Output the [x, y] coordinate of the center of the cell containing the given text.  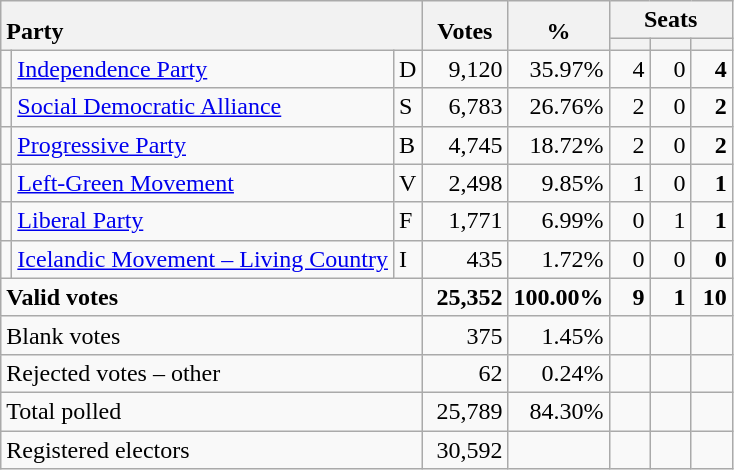
9,120 [465, 69]
Blank votes [212, 335]
Valid votes [212, 297]
S [407, 107]
25,352 [465, 297]
18.72% [558, 145]
B [407, 145]
4,745 [465, 145]
Progressive Party [203, 145]
35.97% [558, 69]
Registered electors [212, 449]
% [558, 26]
1.72% [558, 259]
9.85% [558, 183]
Independence Party [203, 69]
D [407, 69]
1,771 [465, 221]
Liberal Party [203, 221]
2,498 [465, 183]
100.00% [558, 297]
9 [630, 297]
F [407, 221]
1.45% [558, 335]
0.24% [558, 373]
Social Democratic Alliance [203, 107]
6,783 [465, 107]
Total polled [212, 411]
Votes [465, 26]
6.99% [558, 221]
10 [712, 297]
435 [465, 259]
25,789 [465, 411]
Icelandic Movement – Living Country [203, 259]
Rejected votes – other [212, 373]
V [407, 183]
Party [212, 26]
62 [465, 373]
26.76% [558, 107]
I [407, 259]
84.30% [558, 411]
Seats [670, 20]
30,592 [465, 449]
Left-Green Movement [203, 183]
375 [465, 335]
